Determine the (X, Y) coordinate at the center of the cell enclosing the given text.  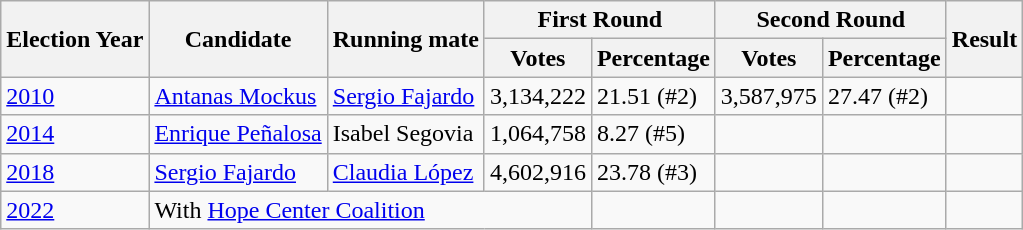
8.27 (#5) (653, 134)
With Hope Center Coalition (370, 210)
Isabel Segovia (406, 134)
Candidate (238, 39)
27.47 (#2) (884, 96)
1,064,758 (538, 134)
2018 (75, 172)
Election Year (75, 39)
Result (984, 39)
Claudia López (406, 172)
3,587,975 (768, 96)
Antanas Mockus (238, 96)
2010 (75, 96)
2014 (75, 134)
4,602,916 (538, 172)
23.78 (#3) (653, 172)
2022 (75, 210)
Second Round (830, 20)
Enrique Peñalosa (238, 134)
Running mate (406, 39)
21.51 (#2) (653, 96)
First Round (600, 20)
3,134,222 (538, 96)
